Scan for the cell matching the given text and deliver its (x, y) coordinate at center. 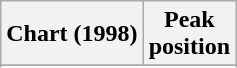
Peakposition (189, 34)
Chart (1998) (72, 34)
